Detect which cell encompasses the target text, then output its [X, Y] center coordinate. 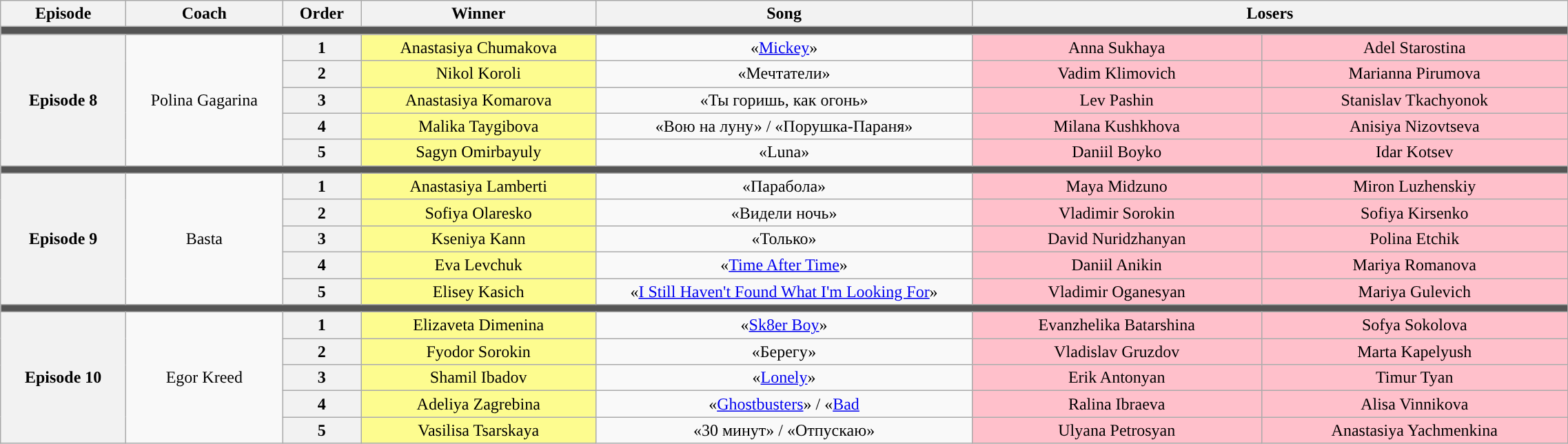
Coach [204, 14]
Ralina Ibraeva [1117, 404]
Adel Starostina [1414, 48]
Vadim Klimovich [1117, 74]
Anastasiya Chumakova [478, 48]
Episode 10 [63, 378]
Nikol Koroli [478, 74]
«Мечтатели» [784, 74]
Stanislav Tkachyonok [1414, 100]
Sagyn Omirbayuly [478, 152]
Marta Kapelyush [1414, 352]
Malika Taygibova [478, 126]
Sofiya Kirsenko [1414, 212]
Sofiya Olaresko [478, 212]
«30 минут» / «Отпускаю» [784, 430]
Fyodor Sorokin [478, 352]
«Только» [784, 239]
Mariya Gulevich [1414, 292]
Evanzhelika Batarshina [1117, 325]
Erik Antonyan [1117, 378]
Losers [1270, 14]
«Парабола» [784, 186]
Shamil Ibadov [478, 378]
David Nuridzhanyan [1117, 239]
Vasilisa Tsarskaya [478, 430]
Idar Kotsev [1414, 152]
«Ghostbusters» / «Bad [784, 404]
Ulyana Petrosyan [1117, 430]
Kseniya Kann [478, 239]
Vladislav Gruzdov [1117, 352]
Anastasiya Lamberti [478, 186]
Mariya Romanova [1414, 265]
Episode [63, 14]
Winner [478, 14]
Episode 9 [63, 239]
Elisey Kasich [478, 292]
Anisiya Nizovtseva [1414, 126]
Anastasiya Yachmenkina [1414, 430]
Vladimir Sorokin [1117, 212]
Lev Pashin [1117, 100]
Song [784, 14]
«Вою на луну» / «Порушка-Параня» [784, 126]
Adeliya Zagrebina [478, 404]
Basta [204, 239]
Daniil Anikin [1117, 265]
Polina Gagarina [204, 100]
«Lonely» [784, 378]
Milana Kushkhova [1117, 126]
Anastasiya Komarova [478, 100]
«Ты горишь, как огонь» [784, 100]
Elizaveta Dimenina [478, 325]
Eva Levchuk [478, 265]
Marianna Pirumova [1414, 74]
Egor Kreed [204, 378]
Miron Luzhenskiy [1414, 186]
Polina Etchik [1414, 239]
«Time After Time» [784, 265]
Vladimir Oganesyan [1117, 292]
«Видели ночь» [784, 212]
«Sk8er Boy» [784, 325]
«Берегу» [784, 352]
Sofya Sokolova [1414, 325]
Order [322, 14]
«Mickey» [784, 48]
Anna Sukhaya [1117, 48]
Daniil Boyko [1117, 152]
Alisa Vinnikova [1414, 404]
«Luna» [784, 152]
Maya Midzuno [1117, 186]
Timur Tyan [1414, 378]
«I Still Haven't Found What I'm Looking For» [784, 292]
Episode 8 [63, 100]
